Detect which cell encompasses the target text, then output its (X, Y) center coordinate. 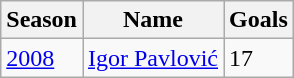
Igor Pavlović (152, 58)
Season (42, 20)
17 (259, 58)
Goals (259, 20)
Name (152, 20)
2008 (42, 58)
